From the cell containing the given text, extract its center point as (X, Y) coordinate. 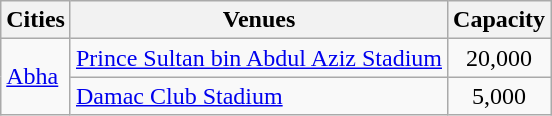
Capacity (500, 20)
Cities (36, 20)
20,000 (500, 58)
Venues (258, 20)
5,000 (500, 96)
Prince Sultan bin Abdul Aziz Stadium (258, 58)
Abha (36, 77)
Damac Club Stadium (258, 96)
